From the cell containing the given text, extract its center point as [X, Y] coordinate. 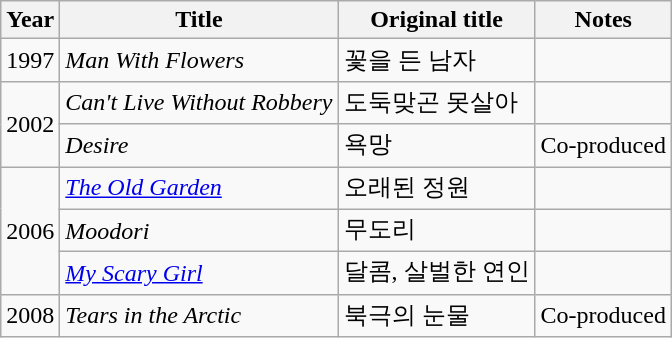
도둑맞곤 못살아 [436, 102]
Desire [199, 146]
달콤, 살벌한 연인 [436, 274]
꽃을 든 남자 [436, 60]
Man With Flowers [199, 60]
2006 [30, 230]
1997 [30, 60]
Year [30, 20]
Tears in the Arctic [199, 316]
My Scary Girl [199, 274]
Notes [603, 20]
Original title [436, 20]
The Old Garden [199, 188]
오래된 정원 [436, 188]
무도리 [436, 230]
욕망 [436, 146]
Can't Live Without Robbery [199, 102]
북극의 눈물 [436, 316]
Moodori [199, 230]
Title [199, 20]
2002 [30, 124]
2008 [30, 316]
